Locate the cell with the specified text and output its [x, y] center coordinate. 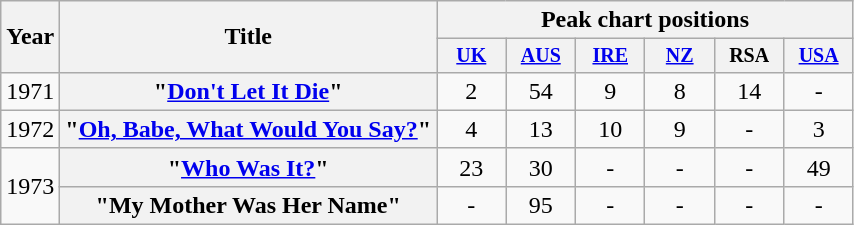
8 [680, 91]
Title [248, 37]
USA [818, 56]
4 [472, 129]
UK [472, 56]
"Oh, Babe, What Would You Say?" [248, 129]
10 [610, 129]
3 [818, 129]
1971 [30, 91]
Year [30, 37]
AUS [540, 56]
23 [472, 167]
14 [748, 91]
13 [540, 129]
NZ [680, 56]
"Who Was It?" [248, 167]
"My Mother Was Her Name" [248, 205]
1973 [30, 186]
1972 [30, 129]
"Don't Let It Die" [248, 91]
IRE [610, 56]
RSA [748, 56]
30 [540, 167]
2 [472, 91]
95 [540, 205]
49 [818, 167]
54 [540, 91]
Peak chart positions [646, 20]
